Detect which cell encompasses the target text, then output its [x, y] center coordinate. 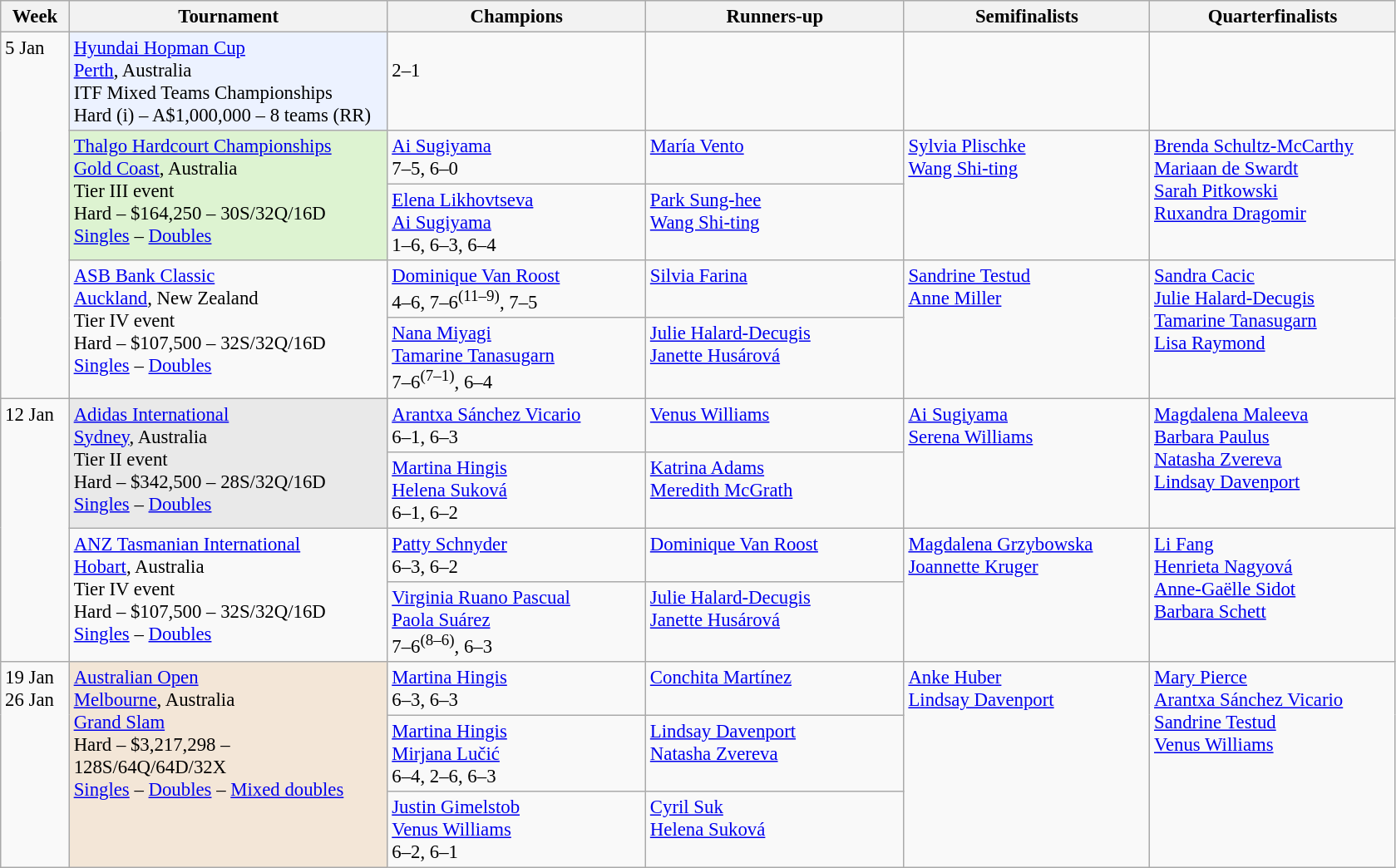
Martina Hingis Helena Suková 6–1, 6–2 [517, 490]
Conchita Martínez [775, 688]
Park Sung-hee Wang Shi-ting [775, 223]
Martina Hingis Mirjana Lučić 6–4, 2–6, 6–3 [517, 753]
2–1 [517, 81]
Arantxa Sánchez Vicario6–1, 6–3 [517, 426]
Magdalena Maleeva Barbara Paulus Natasha Zvereva Lindsay Davenport [1273, 463]
Brenda Schultz-McCarthy Mariaan de Swardt Sarah Pitkowski Ruxandra Dragomir [1273, 195]
Cyril Suk Helena Suková [775, 830]
Justin Gimelstob Venus Williams6–2, 6–1 [517, 830]
ASB Bank ClassicAuckland, New Zealand Tier IV event Hard – $107,500 – 32S/32Q/16D Singles – Doubles [228, 329]
Ai Sugiyama Serena Williams [1027, 463]
Lindsay Davenport Natasha Zvereva [775, 753]
Martina Hingis6–3, 6–3 [517, 688]
19 Jan26 Jan [35, 765]
Sandrine Testud Anne Miller [1027, 329]
Week [35, 17]
Adidas InternationalSydney, Australia Tier II event Hard – $342,500 – 28S/32Q/16D Singles – Doubles [228, 463]
Virginia Ruano Pascual Paola Suárez 7–6(8–6), 6–3 [517, 621]
12 Jan [35, 530]
Thalgo Hardcourt ChampionshipsGold Coast, Australia Tier III event Hard – $164,250 – 30S/32Q/16D Singles – Doubles [228, 195]
Silvia Farina [775, 289]
Nana Miyagi Tamarine Tanasugarn 7–6(7–1), 6–4 [517, 358]
Quarterfinalists [1273, 17]
Sylvia Plischke Wang Shi-ting [1027, 195]
María Vento [775, 158]
Sandra Cacic Julie Halard-Decugis Tamarine Tanasugarn Lisa Raymond [1273, 329]
Semifinalists [1027, 17]
Venus Williams [775, 426]
5 Jan [35, 215]
Li Fang Henrieta Nagyová Anne-Gaëlle Sidot Barbara Schett [1273, 595]
Elena Likhovtseva Ai Sugiyama 1–6, 6–3, 6–4 [517, 223]
Hyundai Hopman CupPerth, AustraliaITF Mixed Teams ChampionshipsHard (i) – A$1,000,000 – 8 teams (RR) [228, 81]
Tournament [228, 17]
Mary Pierce Arantxa Sánchez Vicario Sandrine Testud Venus Williams [1273, 765]
Australian OpenMelbourne, Australia Grand Slam Hard – $3,217,298 – 128S/64Q/64D/32X Singles – Doubles – Mixed doubles [228, 765]
Dominique Van Roost [775, 555]
ANZ Tasmanian InternationalHobart, Australia Tier IV event Hard – $107,500 – 32S/32Q/16D Singles – Doubles [228, 595]
Dominique Van Roost4–6, 7–6(11–9), 7–5 [517, 289]
Magdalena Grzybowska Joannette Kruger [1027, 595]
Ai Sugiyama7–5, 6–0 [517, 158]
Runners-up [775, 17]
Katrina Adams Meredith McGrath [775, 490]
Champions [517, 17]
Patty Schnyder6–3, 6–2 [517, 555]
Anke Huber Lindsay Davenport [1027, 765]
